Locate the cell with the specified text and output its (X, Y) center coordinate. 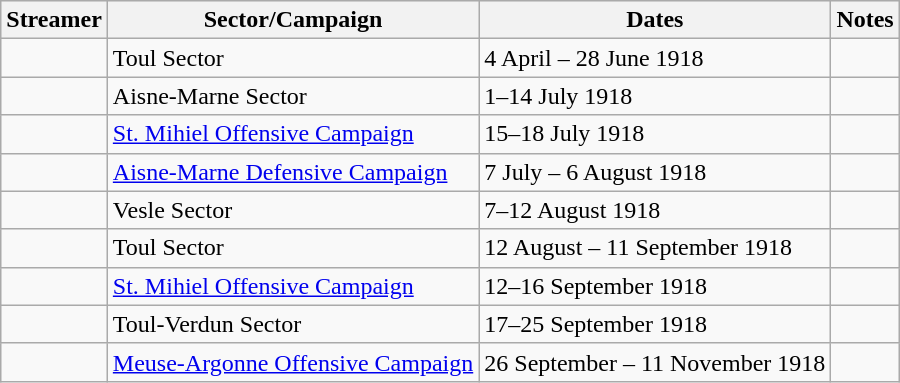
Aisne-Marne Defensive Campaign (292, 172)
7–12 August 1918 (655, 210)
Notes (865, 20)
Streamer (54, 20)
12 August – 11 September 1918 (655, 248)
Vesle Sector (292, 210)
Sector/Campaign (292, 20)
7 July – 6 August 1918 (655, 172)
12–16 September 1918 (655, 286)
4 April – 28 June 1918 (655, 58)
Meuse-Argonne Offensive Campaign (292, 362)
26 September – 11 November 1918 (655, 362)
Dates (655, 20)
17–25 September 1918 (655, 324)
Toul-Verdun Sector (292, 324)
Aisne-Marne Sector (292, 96)
1–14 July 1918 (655, 96)
15–18 July 1918 (655, 134)
